Find where the given text appears and provide that cell's center as [X, Y] coordinate. 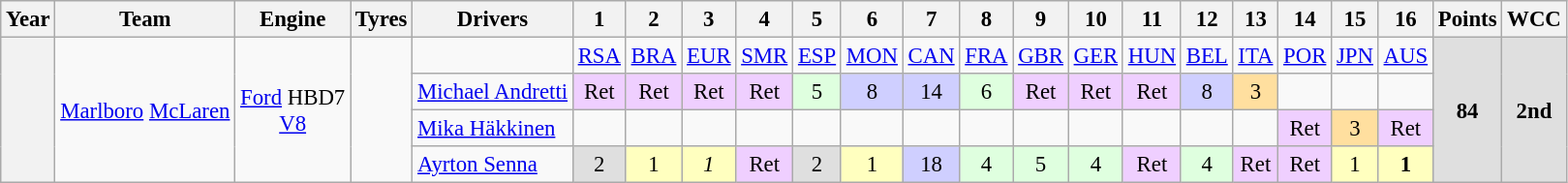
10 [1095, 19]
11 [1152, 19]
15 [1356, 19]
RSA [599, 56]
2nd [1534, 110]
Marlboro McLaren [145, 110]
Ford HBD7V8 [292, 110]
Michael Andretti [493, 92]
12 [1207, 19]
Year [28, 19]
Mika Häkkinen [493, 129]
13 [1255, 19]
16 [1405, 19]
CAN [932, 56]
FRA [986, 56]
Team [145, 19]
AUS [1405, 56]
84 [1466, 110]
HUN [1152, 56]
Ayrton Senna [493, 165]
Drivers [493, 19]
WCC [1534, 19]
ESP [817, 56]
7 [932, 19]
ITA [1255, 56]
Tyres [382, 19]
Points [1466, 19]
Engine [292, 19]
MON [872, 56]
BEL [1207, 56]
BRA [653, 56]
JPN [1356, 56]
POR [1306, 56]
GER [1095, 56]
SMR [765, 56]
GBR [1040, 56]
9 [1040, 19]
18 [932, 165]
EUR [709, 56]
